Pinpoint the cell where the given text exists, returning its [X, Y] midpoint coordinate. 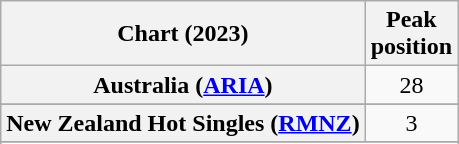
Chart (2023) [183, 34]
New Zealand Hot Singles (RMNZ) [183, 123]
3 [411, 123]
Peakposition [411, 34]
Australia (ARIA) [183, 85]
28 [411, 85]
